Determine the [x, y] coordinate at the center of the cell enclosing the given text.  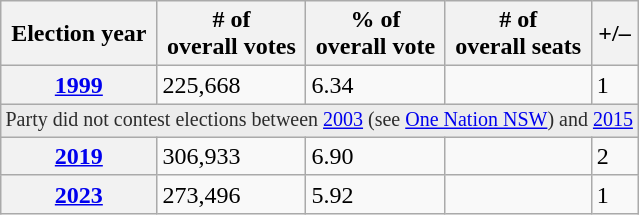
273,496 [232, 194]
Election year [79, 34]
% ofoverall vote [376, 34]
2023 [79, 194]
2 [614, 156]
6.90 [376, 156]
225,668 [232, 85]
5.92 [376, 194]
1999 [79, 85]
+/– [614, 34]
306,933 [232, 156]
# ofoverall votes [232, 34]
6.34 [376, 85]
Party did not contest elections between 2003 (see One Nation NSW) and 2015 [320, 120]
2019 [79, 156]
# ofoverall seats [518, 34]
